Find where the given text appears and provide that cell's center as (x, y) coordinate. 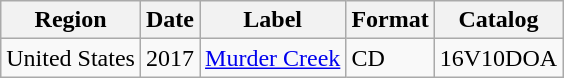
16V10DOA (498, 58)
Label (273, 20)
United States (71, 58)
Region (71, 20)
CD (390, 58)
Format (390, 20)
Date (170, 20)
Catalog (498, 20)
2017 (170, 58)
Murder Creek (273, 58)
